Return the (X, Y) coordinate for the center point of the cell that contains the specified text.  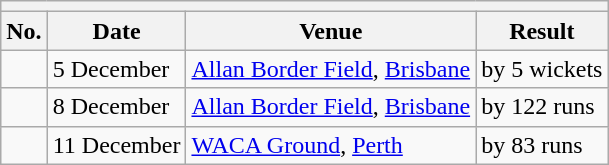
11 December (116, 145)
by 122 runs (542, 107)
5 December (116, 69)
by 5 wickets (542, 69)
Date (116, 31)
Result (542, 31)
by 83 runs (542, 145)
WACA Ground, Perth (331, 145)
8 December (116, 107)
No. (24, 31)
Venue (331, 31)
